Locate the cell with the specified text and output its [X, Y] center coordinate. 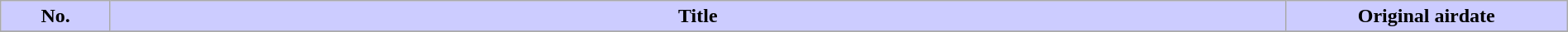
No. [56, 16]
Title [698, 16]
Original airdate [1426, 16]
